For the text-containing cell, return its midpoint in (x, y) coordinate format. 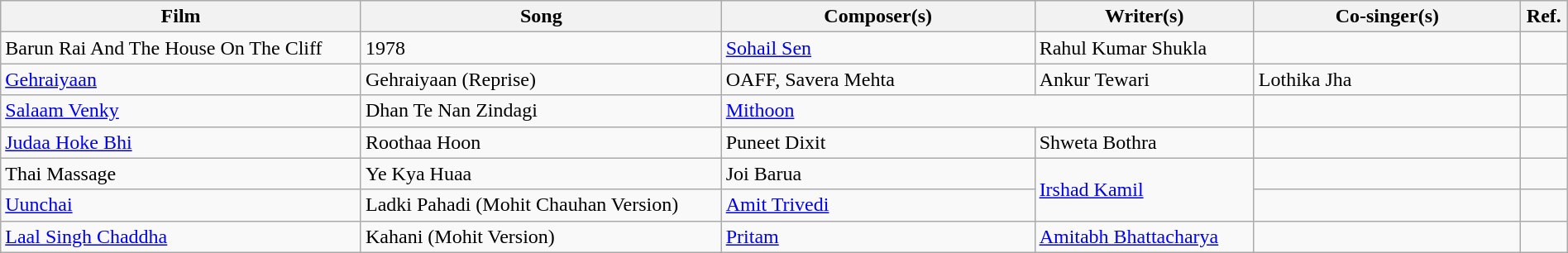
Lothika Jha (1387, 79)
1978 (541, 48)
Song (541, 17)
Amitabh Bhattacharya (1145, 236)
Uunchai (181, 205)
Composer(s) (878, 17)
Mithoon (987, 111)
Ye Kya Huaa (541, 174)
Roothaa Hoon (541, 142)
OAFF, Savera Mehta (878, 79)
Joi Barua (878, 174)
Irshad Kamil (1145, 189)
Co-singer(s) (1387, 17)
Laal Singh Chaddha (181, 236)
Amit Trivedi (878, 205)
Ankur Tewari (1145, 79)
Dhan Te Nan Zindagi (541, 111)
Gehraiyaan (Reprise) (541, 79)
Salaam Venky (181, 111)
Gehraiyaan (181, 79)
Rahul Kumar Shukla (1145, 48)
Ladki Pahadi (Mohit Chauhan Version) (541, 205)
Pritam (878, 236)
Thai Massage (181, 174)
Writer(s) (1145, 17)
Ref. (1543, 17)
Shweta Bothra (1145, 142)
Judaa Hoke Bhi (181, 142)
Barun Rai And The House On The Cliff (181, 48)
Sohail Sen (878, 48)
Kahani (Mohit Version) (541, 236)
Puneet Dixit (878, 142)
Film (181, 17)
